Locate the cell with the specified text and output its [x, y] center coordinate. 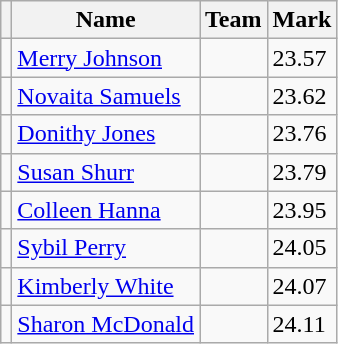
Donithy Jones [106, 134]
23.95 [302, 210]
Name [106, 20]
Merry Johnson [106, 58]
Mark [302, 20]
23.79 [302, 172]
24.07 [302, 286]
Kimberly White [106, 286]
Team [234, 20]
23.62 [302, 96]
Sharon McDonald [106, 324]
23.76 [302, 134]
Susan Shurr [106, 172]
Sybil Perry [106, 248]
Colleen Hanna [106, 210]
24.05 [302, 248]
Novaita Samuels [106, 96]
24.11 [302, 324]
23.57 [302, 58]
